Capture the cell that displays the provided text and extract its (X, Y) central coordinate. 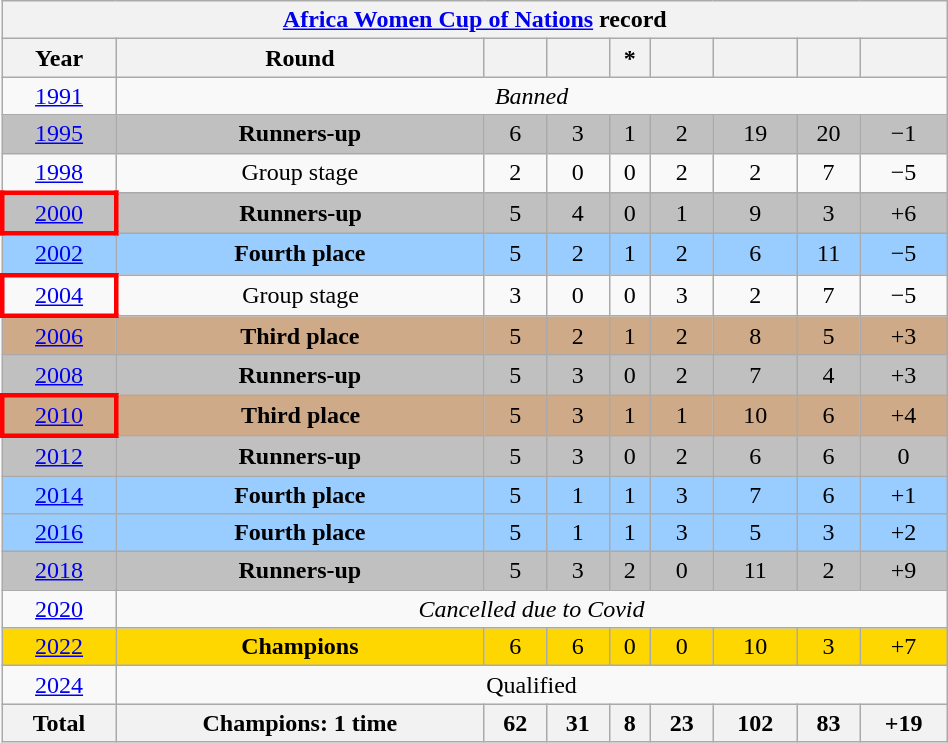
2008 (59, 375)
+2 (904, 533)
2014 (59, 495)
Round (300, 58)
+7 (904, 647)
2006 (59, 336)
2000 (59, 214)
2002 (59, 254)
2020 (59, 609)
Cancelled due to Covid (532, 609)
Africa Women Cup of Nations record (474, 20)
62 (516, 723)
2022 (59, 647)
Qualified (532, 685)
19 (755, 134)
+6 (904, 214)
1995 (59, 134)
Banned (532, 96)
Champions: 1 time (300, 723)
−1 (904, 134)
1998 (59, 173)
20 (828, 134)
83 (828, 723)
9 (755, 214)
+9 (904, 571)
102 (755, 723)
Champions (300, 647)
Total (59, 723)
2024 (59, 685)
* (630, 58)
+1 (904, 495)
+4 (904, 416)
2018 (59, 571)
+19 (904, 723)
Year (59, 58)
31 (578, 723)
2016 (59, 533)
23 (682, 723)
2012 (59, 456)
2010 (59, 416)
2004 (59, 296)
1991 (59, 96)
